Pinpoint the cell where the given text exists, returning its [X, Y] midpoint coordinate. 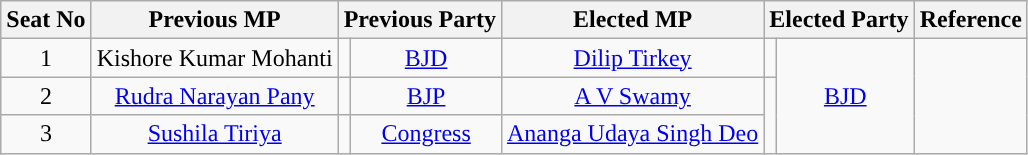
Reference [970, 20]
Elected MP [632, 20]
A V Swamy [632, 96]
Sushila Tiriya [214, 134]
Ananga Udaya Singh Deo [632, 134]
Dilip Tirkey [632, 58]
2 [46, 96]
3 [46, 134]
BJP [426, 96]
Congress [426, 134]
Previous Party [420, 20]
Previous MP [214, 20]
1 [46, 58]
Rudra Narayan Pany [214, 96]
Elected Party [839, 20]
Seat No [46, 20]
Kishore Kumar Mohanti [214, 58]
